Find where the given text appears and provide that cell's center as (X, Y) coordinate. 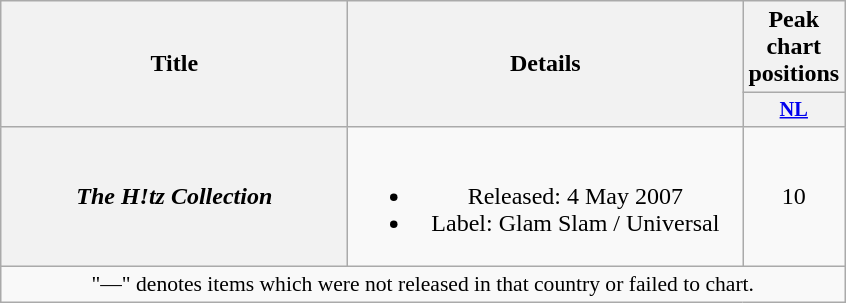
Released: 4 May 2007Label: Glam Slam / Universal (546, 196)
The H!tz Collection (174, 196)
10 (794, 196)
NL (794, 110)
Title (174, 64)
"—" denotes items which were not released in that country or failed to chart. (423, 285)
Details (546, 64)
Peak chart positions (794, 47)
